From the cell containing the given text, extract its center point as (x, y) coordinate. 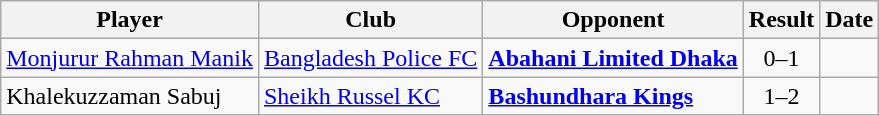
Club (370, 20)
Player (130, 20)
Opponent (613, 20)
Date (850, 20)
1–2 (781, 96)
Monjurur Rahman Manik (130, 58)
Result (781, 20)
Sheikh Russel KC (370, 96)
0–1 (781, 58)
Bashundhara Kings (613, 96)
Bangladesh Police FC (370, 58)
Khalekuzzaman Sabuj (130, 96)
Abahani Limited Dhaka (613, 58)
